Capture the cell that displays the provided text and extract its [x, y] central coordinate. 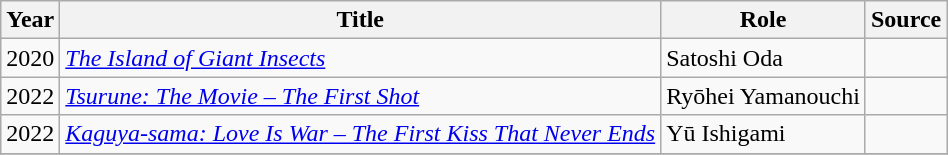
Tsurune: The Movie – The First Shot [360, 96]
Title [360, 20]
Yū Ishigami [764, 134]
Ryōhei Yamanouchi [764, 96]
The Island of Giant Insects [360, 58]
Source [906, 20]
Role [764, 20]
Satoshi Oda [764, 58]
Kaguya-sama: Love Is War – The First Kiss That Never Ends [360, 134]
2020 [30, 58]
Year [30, 20]
